Determine the [x, y] coordinate at the center of the cell enclosing the given text.  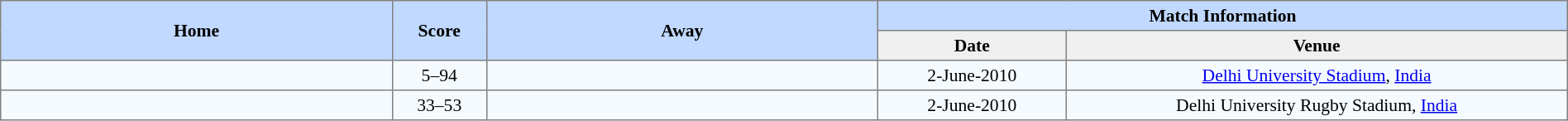
Date [973, 46]
Delhi University Stadium, India [1317, 75]
33–53 [439, 105]
Score [439, 31]
5–94 [439, 75]
Away [682, 31]
Venue [1317, 46]
Match Information [1223, 16]
Home [197, 31]
Delhi University Rugby Stadium, India [1317, 105]
